Pinpoint the cell where the given text exists, returning its [X, Y] midpoint coordinate. 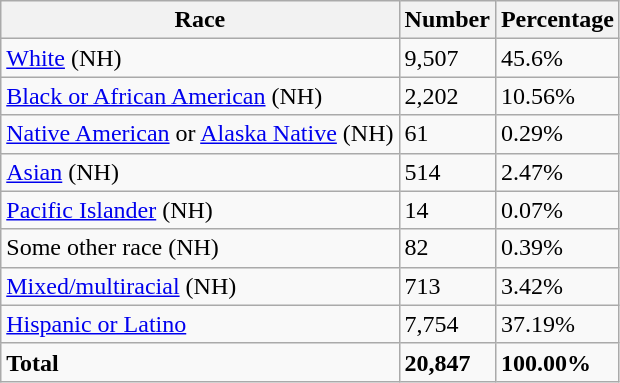
Mixed/multiracial (NH) [200, 286]
Race [200, 20]
Total [200, 362]
Hispanic or Latino [200, 324]
Percentage [557, 20]
Pacific Islander (NH) [200, 210]
0.39% [557, 248]
9,507 [447, 58]
Asian (NH) [200, 172]
713 [447, 286]
82 [447, 248]
61 [447, 134]
14 [447, 210]
0.07% [557, 210]
2,202 [447, 96]
37.19% [557, 324]
Some other race (NH) [200, 248]
20,847 [447, 362]
Native American or Alaska Native (NH) [200, 134]
White (NH) [200, 58]
3.42% [557, 286]
7,754 [447, 324]
100.00% [557, 362]
0.29% [557, 134]
45.6% [557, 58]
514 [447, 172]
Black or African American (NH) [200, 96]
10.56% [557, 96]
Number [447, 20]
2.47% [557, 172]
